Identify which cell holds the provided text, then report its [X, Y] central coordinate. 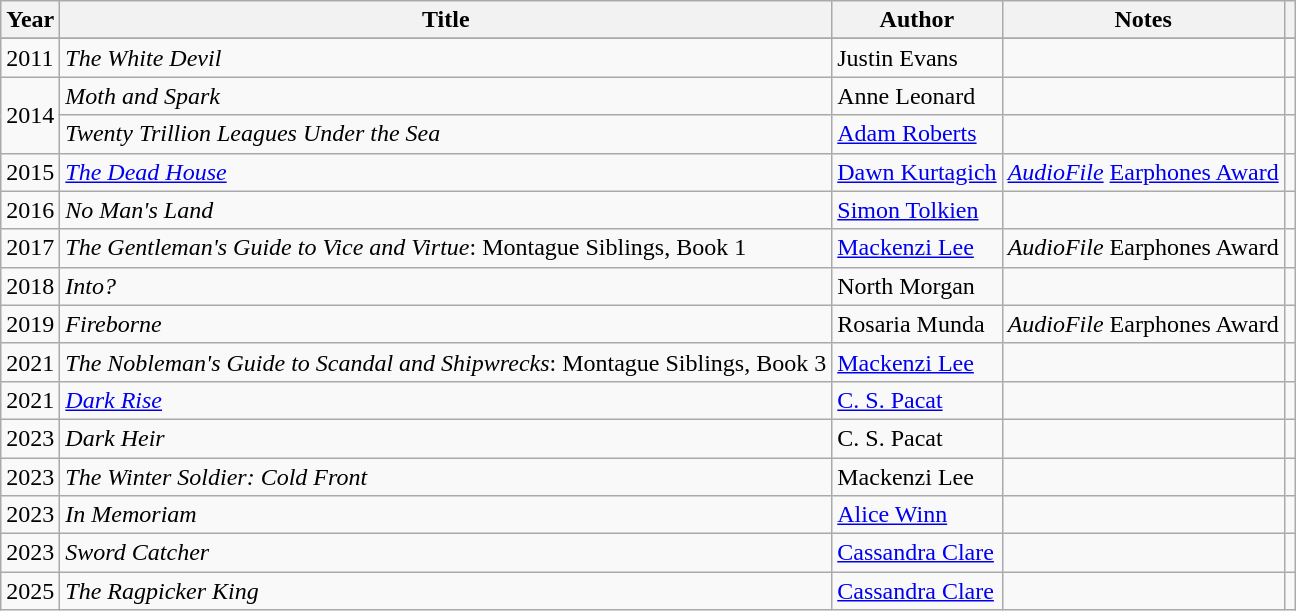
Simon Tolkien [917, 210]
2015 [30, 172]
2014 [30, 115]
2016 [30, 210]
The Winter Soldier: Cold Front [446, 477]
Sword Catcher [446, 553]
The Dead House [446, 172]
2025 [30, 591]
Anne Leonard [917, 96]
Fireborne [446, 324]
Dark Rise [446, 400]
In Memoriam [446, 515]
Year [30, 20]
Justin Evans [917, 58]
North Morgan [917, 286]
The Gentleman's Guide to Vice and Virtue: Montague Siblings, Book 1 [446, 248]
The Nobleman's Guide to Scandal and Shipwrecks: Montague Siblings, Book 3 [446, 362]
2011 [30, 58]
Twenty Trillion Leagues Under the Sea [446, 134]
Author [917, 20]
Dark Heir [446, 438]
2017 [30, 248]
Adam Roberts [917, 134]
The White Devil [446, 58]
Moth and Spark [446, 96]
2018 [30, 286]
The Ragpicker King [446, 591]
Rosaria Munda [917, 324]
Title [446, 20]
Dawn Kurtagich [917, 172]
2019 [30, 324]
Into? [446, 286]
No Man's Land [446, 210]
Alice Winn [917, 515]
Notes [1143, 20]
